Search for the cell housing the specified text and yield its (X, Y) center coordinate. 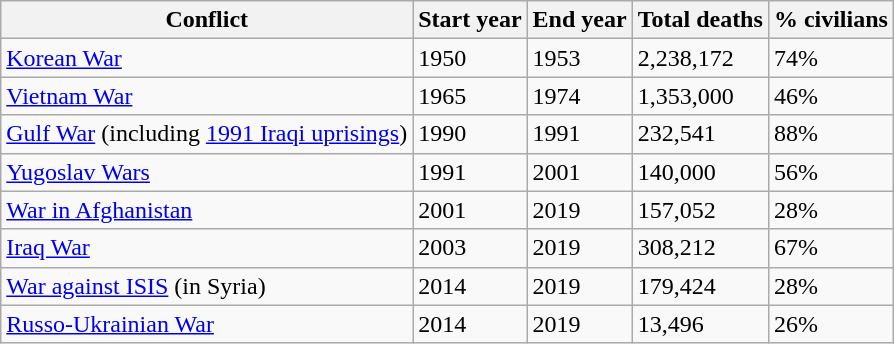
% civilians (830, 20)
Russo-Ukrainian War (207, 324)
13,496 (700, 324)
308,212 (700, 248)
1950 (470, 58)
Iraq War (207, 248)
1953 (580, 58)
74% (830, 58)
Yugoslav Wars (207, 172)
1,353,000 (700, 96)
Gulf War (including 1991 Iraqi uprisings) (207, 134)
Conflict (207, 20)
88% (830, 134)
Start year (470, 20)
1974 (580, 96)
46% (830, 96)
2003 (470, 248)
Vietnam War (207, 96)
1965 (470, 96)
End year (580, 20)
1990 (470, 134)
179,424 (700, 286)
157,052 (700, 210)
140,000 (700, 172)
Korean War (207, 58)
War against ISIS (in Syria) (207, 286)
War in Afghanistan (207, 210)
232,541 (700, 134)
26% (830, 324)
67% (830, 248)
Total deaths (700, 20)
2,238,172 (700, 58)
56% (830, 172)
